Locate the cell with the specified text and output its [X, Y] center coordinate. 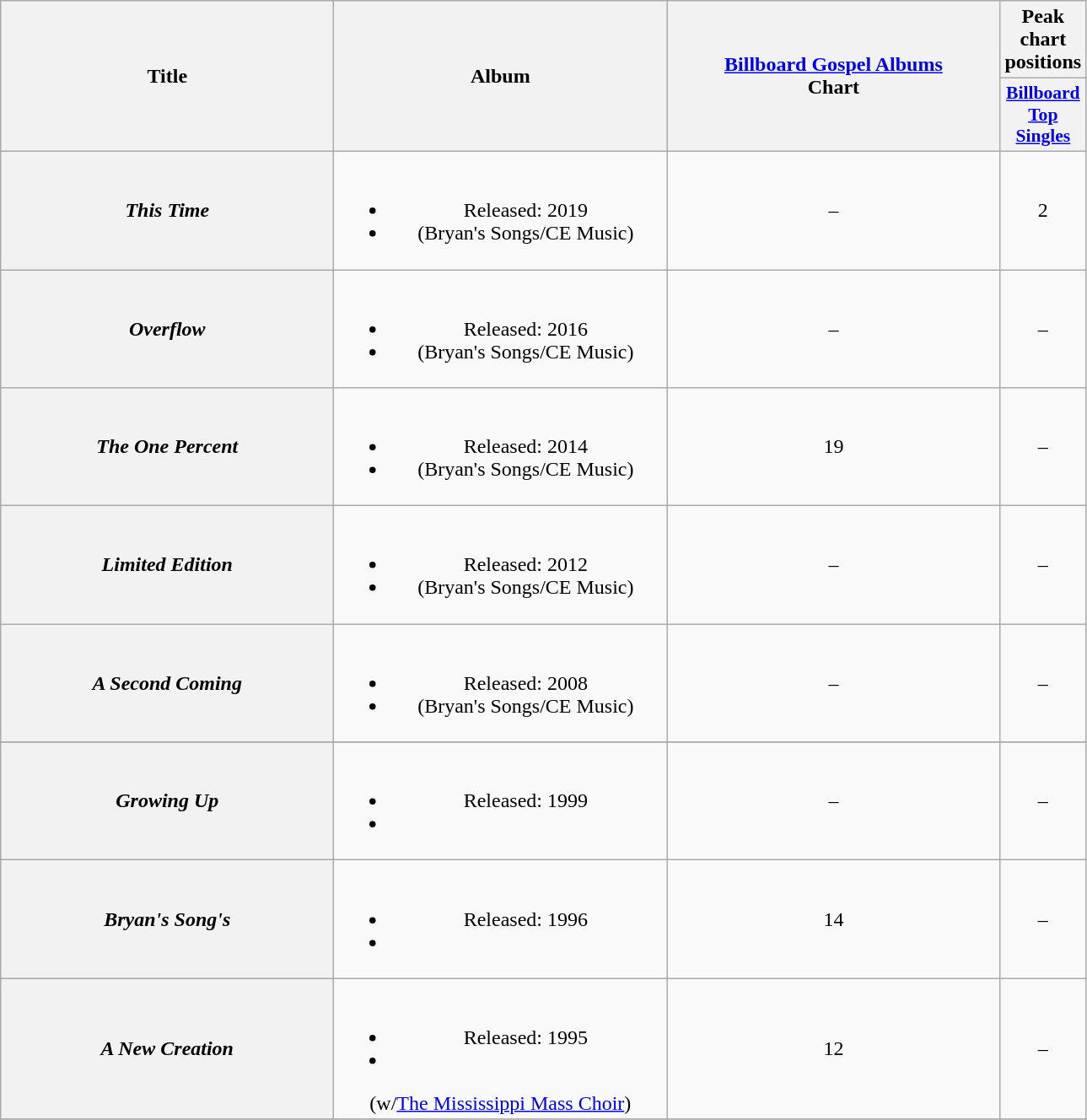
Released: 1999 [501, 801]
19 [833, 447]
12 [833, 1049]
A Second Coming [167, 683]
Bryan's Song's [167, 919]
14 [833, 919]
Released: 2014(Bryan's Songs/CE Music) [501, 447]
Released: 1995(w/The Mississippi Mass Choir) [501, 1049]
Released: 2012(Bryan's Songs/CE Music) [501, 565]
Released: 2008(Bryan's Songs/CE Music) [501, 683]
Released: 1996 [501, 919]
Billboard Gospel Albums Chart [833, 76]
This Time [167, 210]
Peak chart positions [1043, 40]
BillboardTopSingles [1043, 115]
Released: 2019(Bryan's Songs/CE Music) [501, 210]
Growing Up [167, 801]
Album [501, 76]
Title [167, 76]
Limited Edition [167, 565]
Overflow [167, 329]
Released: 2016(Bryan's Songs/CE Music) [501, 329]
2 [1043, 210]
The One Percent [167, 447]
A New Creation [167, 1049]
